Determine the [X, Y] coordinate at the center of the cell enclosing the given text.  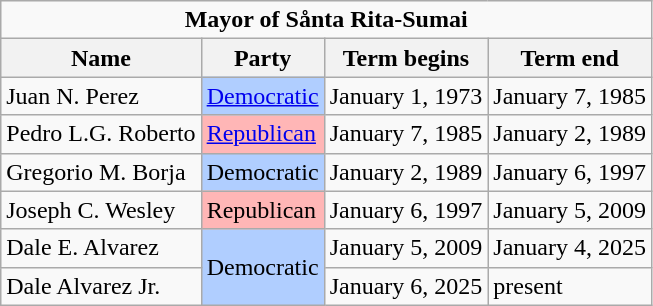
Juan N. Perez [101, 96]
January 4, 2025 [570, 248]
Term begins [406, 58]
Dale Alvarez Jr. [101, 286]
January 1, 1973 [406, 96]
Gregorio M. Borja [101, 172]
January 6, 2025 [406, 286]
present [570, 286]
Joseph C. Wesley [101, 210]
Term end [570, 58]
Pedro L.G. Roberto [101, 134]
Name [101, 58]
Mayor of Sånta Rita-Sumai [326, 20]
Dale E. Alvarez [101, 248]
Party [262, 58]
